Extract the [X, Y] coordinate from the center of the cell holding the provided text.  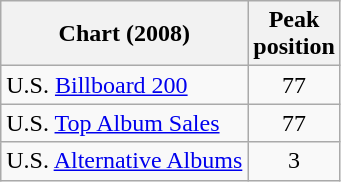
3 [294, 161]
U.S. Top Album Sales [124, 123]
U.S. Alternative Albums [124, 161]
U.S. Billboard 200 [124, 85]
Chart (2008) [124, 34]
Peakposition [294, 34]
